Identify which cell holds the provided text, then report its (X, Y) central coordinate. 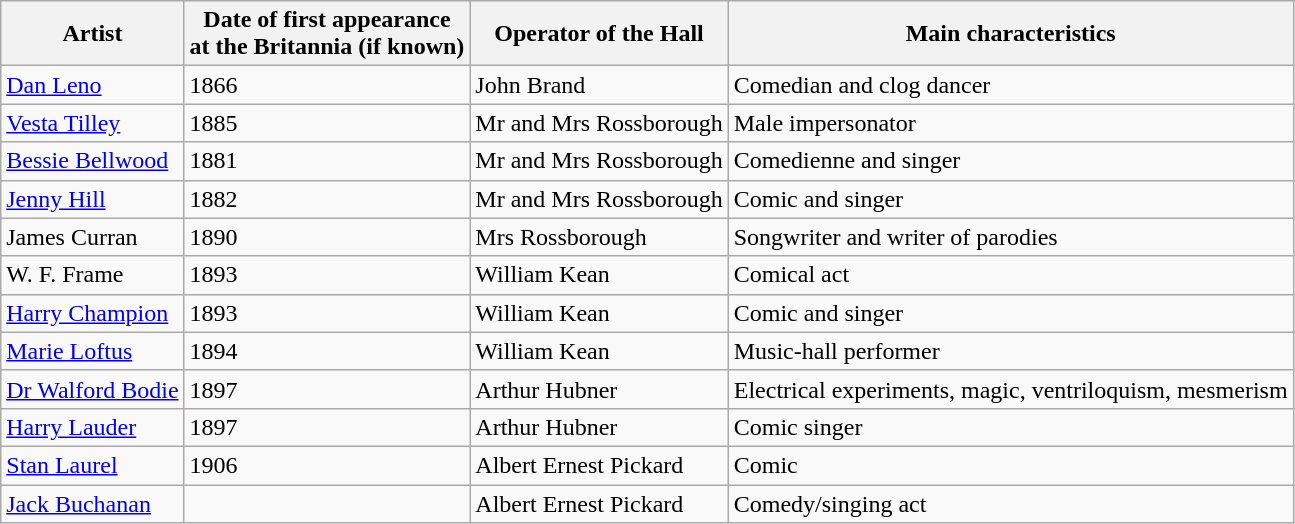
Jenny Hill (92, 199)
1882 (327, 199)
Date of first appearanceat the Britannia (if known) (327, 34)
Jack Buchanan (92, 503)
W. F. Frame (92, 275)
John Brand (599, 85)
Comic (1010, 465)
Comic singer (1010, 427)
Main characteristics (1010, 34)
Comical act (1010, 275)
Dan Leno (92, 85)
1890 (327, 237)
1866 (327, 85)
Dr Walford Bodie (92, 389)
1885 (327, 123)
1894 (327, 351)
Male impersonator (1010, 123)
Comedy/singing act (1010, 503)
Songwriter and writer of parodies (1010, 237)
Marie Loftus (92, 351)
Bessie Bellwood (92, 161)
Mrs Rossborough (599, 237)
Music-hall performer (1010, 351)
1906 (327, 465)
1881 (327, 161)
Comedienne and singer (1010, 161)
Harry Champion (92, 313)
Comedian and clog dancer (1010, 85)
Artist (92, 34)
Harry Lauder (92, 427)
Operator of the Hall (599, 34)
Electrical experiments, magic, ventriloquism, mesmerism (1010, 389)
Vesta Tilley (92, 123)
Stan Laurel (92, 465)
James Curran (92, 237)
